Detect which cell encompasses the target text, then output its [x, y] center coordinate. 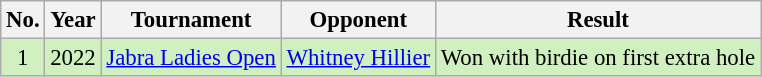
Won with birdie on first extra hole [598, 58]
Jabra Ladies Open [191, 58]
Year [73, 20]
No. [23, 20]
Tournament [191, 20]
Result [598, 20]
Whitney Hillier [358, 58]
1 [23, 58]
Opponent [358, 20]
2022 [73, 58]
